Return [X, Y] of the center of cell containing provided text 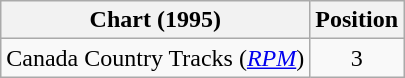
Chart (1995) [156, 20]
3 [357, 58]
Canada Country Tracks (RPM) [156, 58]
Position [357, 20]
